Capture the cell that displays the provided text and extract its (x, y) central coordinate. 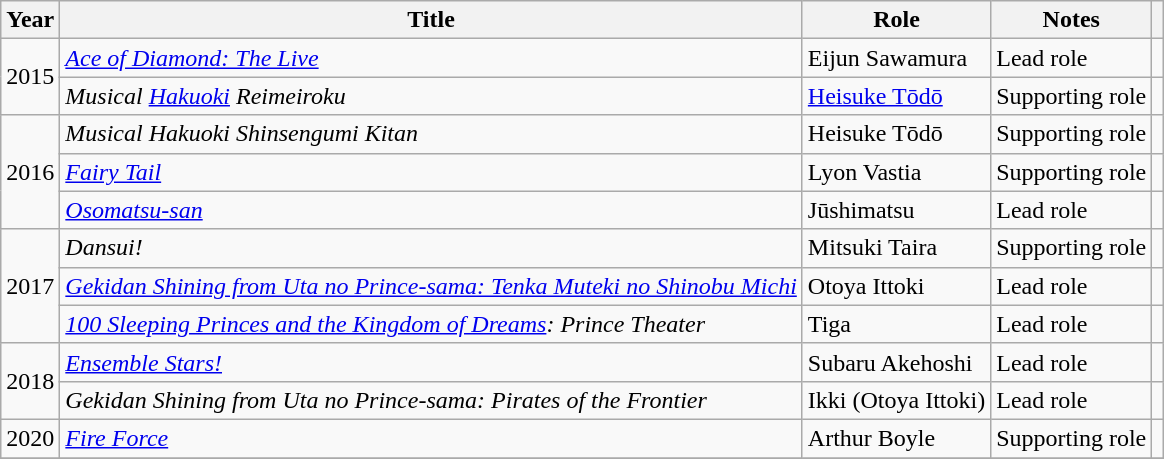
2016 (30, 172)
Year (30, 20)
2018 (30, 381)
Eijun Sawamura (896, 58)
2015 (30, 77)
2020 (30, 438)
Gekidan Shining from Uta no Prince-sama: Pirates of the Frontier (432, 400)
Lyon Vastia (896, 172)
Fairy Tail (432, 172)
Mitsuki Taira (896, 248)
Musical Hakuoki Shinsengumi Kitan (432, 134)
Dansui! (432, 248)
Otoya Ittoki (896, 286)
100 Sleeping Princes and the Kingdom of Dreams: Prince Theater (432, 324)
Musical Hakuoki Reimeiroku (432, 96)
Ace of Diamond: The Live (432, 58)
Osomatsu-san (432, 210)
Fire Force (432, 438)
Arthur Boyle (896, 438)
Ensemble Stars! (432, 362)
Title (432, 20)
2017 (30, 286)
Jūshimatsu (896, 210)
Gekidan Shining from Uta no Prince-sama: Tenka Muteki no Shinobu Michi (432, 286)
Notes (1072, 20)
Ikki (Otoya Ittoki) (896, 400)
Subaru Akehoshi (896, 362)
Tiga (896, 324)
Role (896, 20)
